Find where the given text appears and provide that cell's center as (x, y) coordinate. 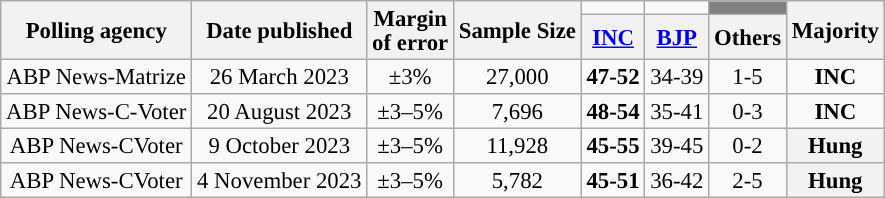
27,000 (517, 78)
39-45 (677, 146)
7,696 (517, 112)
2-5 (748, 180)
0-2 (748, 146)
ABP News-Matrize (96, 78)
±3% (410, 78)
5,782 (517, 180)
47-52 (613, 78)
9 October 2023 (280, 146)
34-39 (677, 78)
45-51 (613, 180)
4 November 2023 (280, 180)
Sample Size (517, 30)
48-54 (613, 112)
26 March 2023 (280, 78)
45-55 (613, 146)
1-5 (748, 78)
ABP News-C-Voter (96, 112)
BJP (677, 38)
11,928 (517, 146)
36-42 (677, 180)
Others (748, 38)
0-3 (748, 112)
Marginof error (410, 30)
Majority (835, 30)
35-41 (677, 112)
20 August 2023 (280, 112)
Date published (280, 30)
Polling agency (96, 30)
